Pinpoint the cell where the given text exists, returning its (x, y) midpoint coordinate. 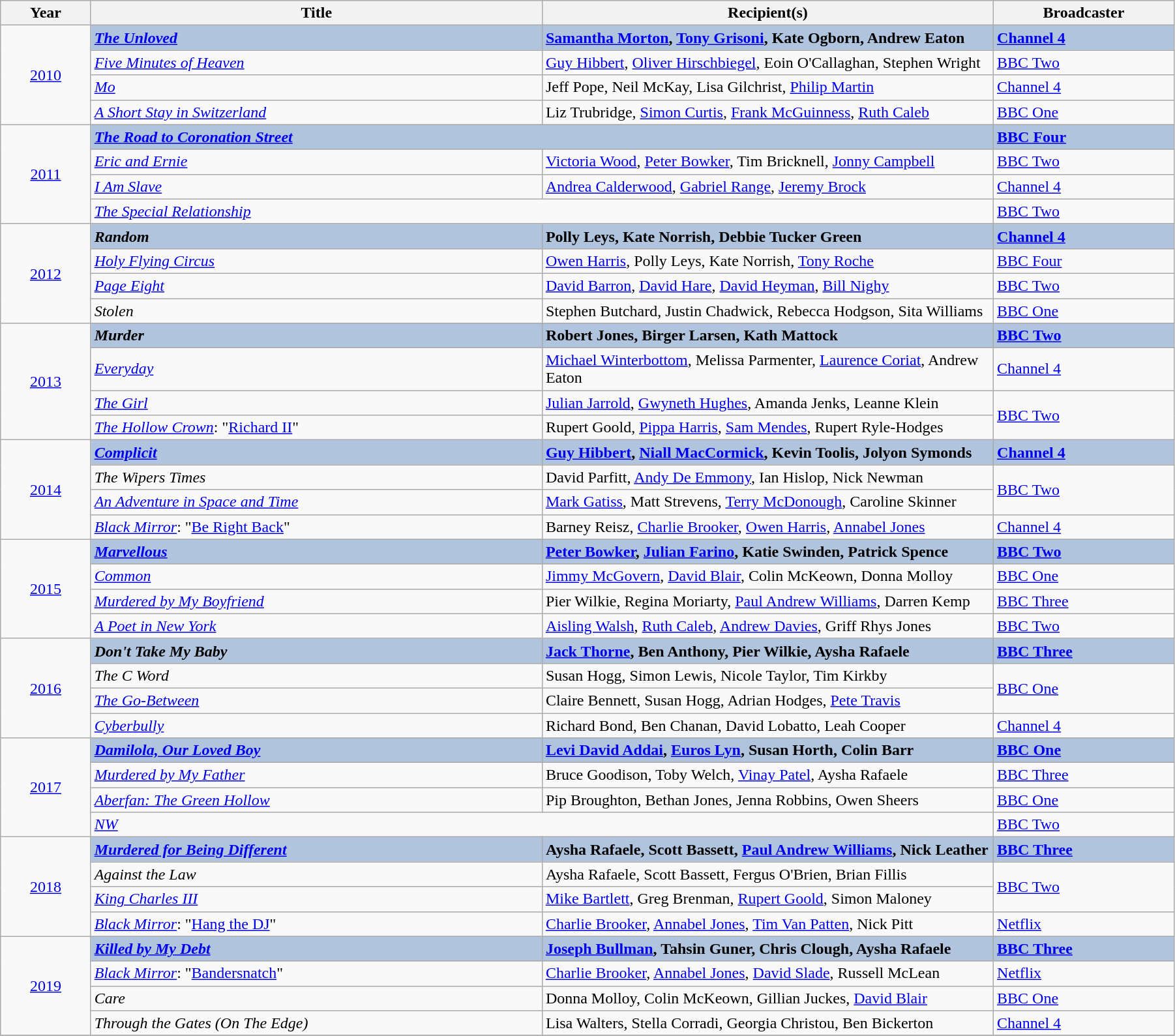
The Girl (316, 403)
Jack Thorne, Ben Anthony, Pier Wilkie, Aysha Rafaele (767, 651)
2015 (46, 589)
Rupert Goold, Pippa Harris, Sam Mendes, Rupert Ryle-Hodges (767, 428)
Mo (316, 87)
Black Mirror: "Bandersnatch" (316, 973)
Aysha Rafaele, Scott Bassett, Fergus O'Brien, Brian Fillis (767, 874)
An Adventure in Space and Time (316, 502)
Aberfan: The Green Hollow (316, 800)
Susan Hogg, Simon Lewis, Nicole Taylor, Tim Kirkby (767, 675)
I Am Slave (316, 186)
Murdered for Being Different (316, 850)
Barney Reisz, Charlie Brooker, Owen Harris, Annabel Jones (767, 527)
Lisa Walters, Stella Corradi, Georgia Christou, Ben Bickerton (767, 1023)
2018 (46, 887)
Aisling Walsh, Ruth Caleb, Andrew Davies, Griff Rhys Jones (767, 626)
Donna Molloy, Colin McKeown, Gillian Juckes, David Blair (767, 998)
Year (46, 13)
A Short Stay in Switzerland (316, 112)
Stolen (316, 311)
Everyday (316, 369)
Bruce Goodison, Toby Welch, Vinay Patel, Aysha Rafaele (767, 775)
2010 (46, 75)
Cyberbully (316, 726)
Julian Jarrold, Gwyneth Hughes, Amanda Jenks, Leanne Klein (767, 403)
Samantha Morton, Tony Grisoni, Kate Ogborn, Andrew Eaton (767, 38)
Aysha Rafaele, Scott Bassett, Paul Andrew Williams, Nick Leather (767, 850)
Michael Winterbottom, Melissa Parmenter, Laurence Coriat, Andrew Eaton (767, 369)
Andrea Calderwood, Gabriel Range, Jeremy Brock (767, 186)
The C Word (316, 675)
Robert Jones, Birger Larsen, Kath Mattock (767, 336)
Liz Trubridge, Simon Curtis, Frank McGuinness, Ruth Caleb (767, 112)
2019 (46, 986)
David Barron, David Hare, David Heyman, Bill Nighy (767, 286)
The Hollow Crown: "Richard II" (316, 428)
2016 (46, 688)
Claire Bennett, Susan Hogg, Adrian Hodges, Pete Travis (767, 700)
Black Mirror: "Be Right Back" (316, 527)
Pier Wilkie, Regina Moriarty, Paul Andrew Williams, Darren Kemp (767, 601)
2011 (46, 174)
Joseph Bullman, Tahsin Guner, Chris Clough, Aysha Rafaele (767, 949)
Complicit (316, 452)
NW (542, 825)
Marvellous (316, 552)
Eric and Ernie (316, 162)
Peter Bowker, Julian Farino, Katie Swinden, Patrick Spence (767, 552)
King Charles III (316, 899)
2012 (46, 273)
Mark Gatiss, Matt Strevens, Terry McDonough, Caroline Skinner (767, 502)
Page Eight (316, 286)
Through the Gates (On The Edge) (316, 1023)
Five Minutes of Heaven (316, 63)
Richard Bond, Ben Chanan, David Lobatto, Leah Cooper (767, 726)
The Unloved (316, 38)
Title (316, 13)
Murdered by My Father (316, 775)
2014 (46, 490)
The Special Relationship (542, 211)
Care (316, 998)
Victoria Wood, Peter Bowker, Tim Bricknell, Jonny Campbell (767, 162)
The Wipers Times (316, 477)
Against the Law (316, 874)
Murdered by My Boyfriend (316, 601)
Charlie Brooker, Annabel Jones, Tim Van Patten, Nick Pitt (767, 924)
Jeff Pope, Neil McKay, Lisa Gilchrist, Philip Martin (767, 87)
Broadcaster (1084, 13)
2013 (46, 382)
Recipient(s) (767, 13)
Owen Harris, Polly Leys, Kate Norrish, Tony Roche (767, 261)
A Poet in New York (316, 626)
The Go-Between (316, 700)
Jimmy McGovern, David Blair, Colin McKeown, Donna Molloy (767, 576)
Pip Broughton, Bethan Jones, Jenna Robbins, Owen Sheers (767, 800)
Killed by My Debt (316, 949)
Damilola, Our Loved Boy (316, 750)
Guy Hibbert, Niall MacCormick, Kevin Toolis, Jolyon Symonds (767, 452)
Holy Flying Circus (316, 261)
David Parfitt, Andy De Emmony, Ian Hislop, Nick Newman (767, 477)
2017 (46, 788)
Don't Take My Baby (316, 651)
Guy Hibbert, Oliver Hirschbiegel, Eoin O'Callaghan, Stephen Wright (767, 63)
Random (316, 236)
Polly Leys, Kate Norrish, Debbie Tucker Green (767, 236)
Black Mirror: "Hang the DJ" (316, 924)
Common (316, 576)
Levi David Addai, Euros Lyn, Susan Horth, Colin Barr (767, 750)
Mike Bartlett, Greg Brenman, Rupert Goold, Simon Maloney (767, 899)
Charlie Brooker, Annabel Jones, David Slade, Russell McLean (767, 973)
Murder (316, 336)
The Road to Coronation Street (542, 137)
Stephen Butchard, Justin Chadwick, Rebecca Hodgson, Sita Williams (767, 311)
